Search for the cell housing the specified text and yield its (x, y) center coordinate. 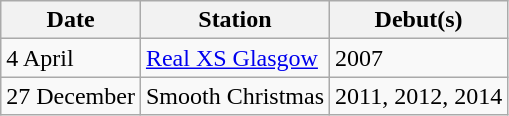
27 December (71, 96)
Station (234, 20)
Smooth Christmas (234, 96)
Debut(s) (419, 20)
2011, 2012, 2014 (419, 96)
2007 (419, 58)
Date (71, 20)
4 April (71, 58)
Real XS Glasgow (234, 58)
